Locate the cell with the specified text and output its (X, Y) center coordinate. 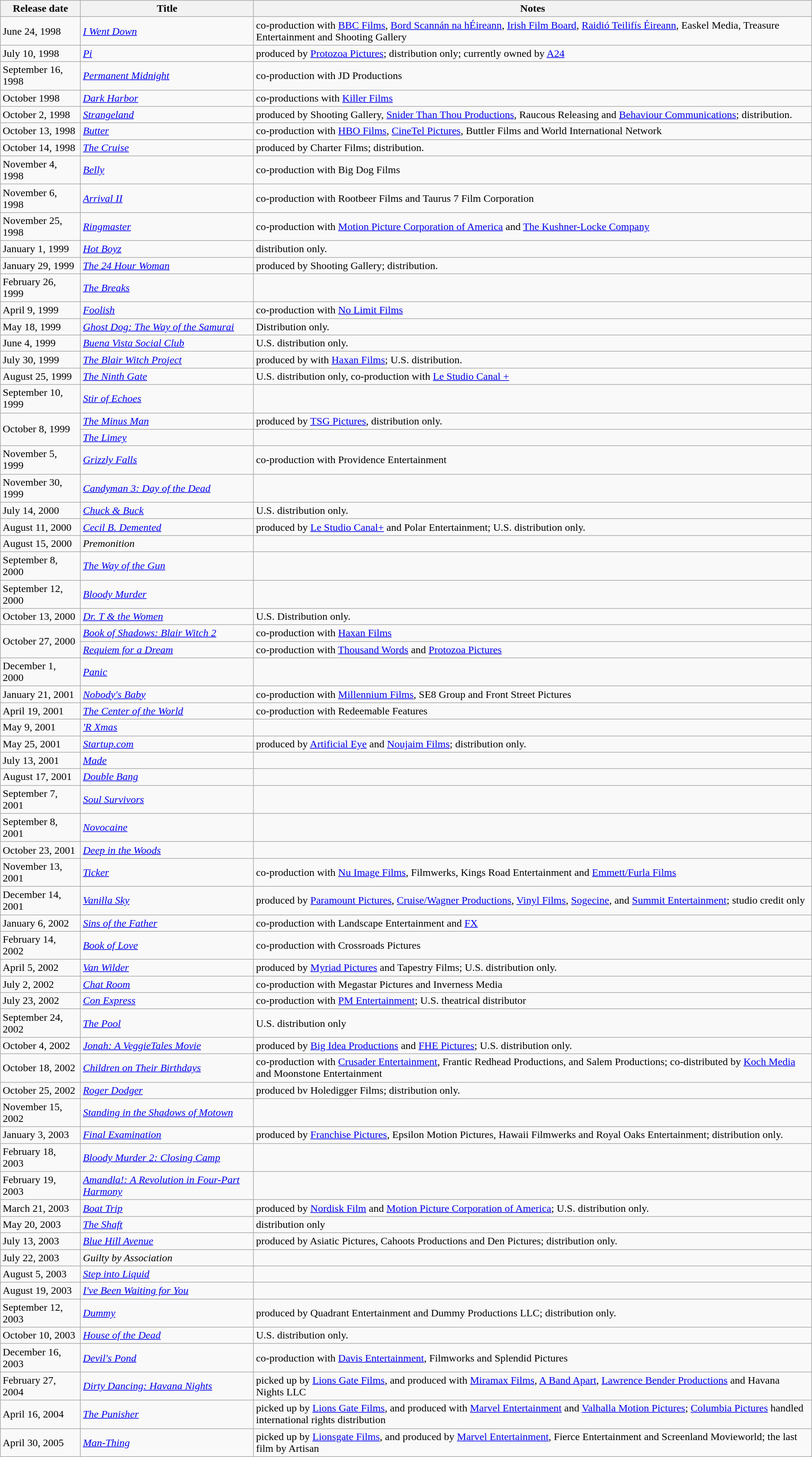
October 27, 2000 (41, 641)
Nobody's Baby (167, 694)
co-production with Providence Entertainment (533, 460)
distribution only (533, 1224)
House of the Dead (167, 1335)
October 8, 1999 (41, 429)
August 5, 2003 (41, 1274)
October 18, 2002 (41, 1068)
picked up by Lionsgate Films, and produced by Marvel Entertainment, Fierce Entertainment and Screenland Movieworld; the last film by Artisan (533, 1443)
Double Bang (167, 777)
Book of Shadows: Blair Witch 2 (167, 633)
The Shaft (167, 1224)
The Blair Witch Project (167, 360)
produced by Nordisk Film and Motion Picture Corporation of America; U.S. distribution only. (533, 1208)
co-production with JD Productions (533, 76)
co-production with Big Dog Films (533, 170)
Soul Survivors (167, 799)
July 13, 2003 (41, 1241)
Chat Room (167, 984)
August 15, 2000 (41, 543)
produced by Shooting Gallery, Snider Than Thou Productions, Raucous Releasing and Behaviour Communications; distribution. (533, 115)
October 25, 2002 (41, 1090)
produced by with Haxan Films; U.S. distribution. (533, 360)
Buena Vista Social Club (167, 343)
co-production with Crossroads Pictures (533, 945)
January 6, 2002 (41, 923)
produced by Shooting Gallery; distribution. (533, 265)
Van Wilder (167, 968)
co-production with Motion Picture Corporation of America and The Kushner-Locke Company (533, 227)
July 2, 2002 (41, 984)
produced by Charter Films; distribution. (533, 148)
Sins of the Father (167, 923)
January 21, 2001 (41, 694)
Dummy (167, 1313)
co-production with Rootbeer Films and Taurus 7 Film Corporation (533, 198)
The Breaks (167, 288)
Hot Boyz (167, 249)
April 19, 2001 (41, 711)
'R Xmas (167, 727)
July 10, 1998 (41, 53)
Chuck & Buck (167, 510)
Permanent Midnight (167, 76)
April 5, 2002 (41, 968)
I've Been Waiting for You (167, 1291)
The Cruise (167, 148)
January 3, 2003 (41, 1135)
Novocaine (167, 827)
April 9, 1999 (41, 310)
Final Examination (167, 1135)
August 11, 2000 (41, 527)
The 24 Hour Woman (167, 265)
February 27, 2004 (41, 1386)
co-production with PM Entertainment; U.S. theatrical distributor (533, 1001)
July 22, 2003 (41, 1257)
Panic (167, 672)
co-production with HBO Films, CineTel Pictures, Buttler Films and World International Network (533, 131)
Jonah: A VeggieTales Movie (167, 1046)
co-production with Haxan Films (533, 633)
Arrival II (167, 198)
produced by Myriad Pictures and Tapestry Films; U.S. distribution only. (533, 968)
October 2, 1998 (41, 115)
Guilty by Association (167, 1257)
produced by TSG Pictures, distribution only. (533, 421)
produced by Artificial Eye and Noujaim Films; distribution only. (533, 744)
October 13, 1998 (41, 131)
Candyman 3: Day of the Dead (167, 488)
November 5, 1999 (41, 460)
Strangeland (167, 115)
Premonition (167, 543)
January 1, 1999 (41, 249)
co-production with Nu Image Films, Filmwerks, Kings Road Entertainment and Emmett/Furla Films (533, 872)
Children on Their Birthdays (167, 1068)
March 21, 2003 (41, 1208)
November 30, 1999 (41, 488)
September 24, 2002 (41, 1023)
November 6, 1998 (41, 198)
picked up by Lions Gate Films, and produced with Miramax Films, A Band Apart, Lawrence Bender Productions and Havana Nights LLC (533, 1386)
November 15, 2002 (41, 1113)
produced by Asiatic Pictures, Cahoots Productions and Den Pictures; distribution only. (533, 1241)
January 29, 1999 (41, 265)
May 20, 2003 (41, 1224)
April 16, 2004 (41, 1414)
co-production with Davis Entertainment, Filmworks and Splendid Pictures (533, 1358)
February 14, 2002 (41, 945)
April 30, 2005 (41, 1443)
Dark Harbor (167, 98)
Book of Love (167, 945)
Bloody Murder 2: Closing Camp (167, 1157)
September 8, 2000 (41, 566)
co-productions with Killer Films (533, 98)
Devil's Pond (167, 1358)
produced by Franchise Pictures, Epsilon Motion Pictures, Hawaii Filmwerks and Royal Oaks Entertainment; distribution only. (533, 1135)
produced by Protozoa Pictures; distribution only; currently owned by A24 (533, 53)
October 10, 2003 (41, 1335)
produced bv Holedigger Films; distribution only. (533, 1090)
July 23, 2002 (41, 1001)
co-production with Millennium Films, SE8 Group and Front Street Pictures (533, 694)
The Ninth Gate (167, 376)
July 13, 2001 (41, 760)
September 12, 2000 (41, 594)
May 18, 1999 (41, 327)
February 26, 1999 (41, 288)
The Way of the Gun (167, 566)
December 1, 2000 (41, 672)
Belly (167, 170)
produced by Paramount Pictures, Cruise/Wagner Productions, Vinyl Films, Sogecine, and Summit Entertainment; studio credit only (533, 900)
November 25, 1998 (41, 227)
Release date (41, 9)
Requiem for a Dream (167, 650)
Distribution only. (533, 327)
February 19, 2003 (41, 1186)
Roger Dodger (167, 1090)
U.S. distribution only, co-production with Le Studio Canal + (533, 376)
September 7, 2001 (41, 799)
February 18, 2003 (41, 1157)
produced by Le Studio Canal+ and Polar Entertainment; U.S. distribution only. (533, 527)
Grizzly Falls (167, 460)
Vanilla Sky (167, 900)
June 24, 1998 (41, 31)
co-production with Landscape Entertainment and FX (533, 923)
December 14, 2001 (41, 900)
May 25, 2001 (41, 744)
Pi (167, 53)
October 13, 2000 (41, 617)
November 13, 2001 (41, 872)
Startup.com (167, 744)
Title (167, 9)
Amandla!: A Revolution in Four-Part Harmony (167, 1186)
The Minus Man (167, 421)
Stir of Echoes (167, 398)
July 14, 2000 (41, 510)
December 16, 2003 (41, 1358)
September 8, 2001 (41, 827)
Blue Hill Avenue (167, 1241)
Deep in the Woods (167, 850)
Made (167, 760)
October 4, 2002 (41, 1046)
co-production with No Limit Films (533, 310)
November 4, 1998 (41, 170)
June 4, 1999 (41, 343)
September 12, 2003 (41, 1313)
Bloody Murder (167, 594)
The Center of the World (167, 711)
distribution only. (533, 249)
U.S. distribution only (533, 1023)
August 17, 2001 (41, 777)
October 14, 1998 (41, 148)
U.S. Distribution only. (533, 617)
Man-Thing (167, 1443)
Ghost Dog: The Way of the Samurai (167, 327)
Cecil B. Demented (167, 527)
The Limey (167, 437)
Standing in the Shadows of Motown (167, 1113)
August 19, 2003 (41, 1291)
Butter (167, 131)
Foolish (167, 310)
Con Express (167, 1001)
Dr. T & the Women (167, 617)
Notes (533, 9)
produced by Big Idea Productions and FHE Pictures; U.S. distribution only. (533, 1046)
co-production with Thousand Words and Protozoa Pictures (533, 650)
Step into Liquid (167, 1274)
August 25, 1999 (41, 376)
Ticker (167, 872)
co-production with Redeemable Features (533, 711)
The Pool (167, 1023)
May 9, 2001 (41, 727)
Ringmaster (167, 227)
I Went Down (167, 31)
October 1998 (41, 98)
September 10, 1999 (41, 398)
September 16, 1998 (41, 76)
October 23, 2001 (41, 850)
The Punisher (167, 1414)
produced by Quadrant Entertainment and Dummy Productions LLC; distribution only. (533, 1313)
July 30, 1999 (41, 360)
Boat Trip (167, 1208)
Dirty Dancing: Havana Nights (167, 1386)
co-production with Megastar Pictures and Inverness Media (533, 984)
